Return (x, y) of the center of cell containing provided text 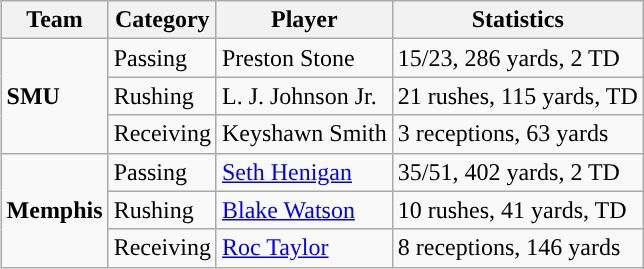
Statistics (518, 20)
35/51, 402 yards, 2 TD (518, 172)
3 receptions, 63 yards (518, 134)
Keyshawn Smith (304, 134)
Category (162, 20)
Roc Taylor (304, 248)
10 rushes, 41 yards, TD (518, 210)
Seth Henigan (304, 172)
SMU (54, 96)
Blake Watson (304, 210)
Player (304, 20)
21 rushes, 115 yards, TD (518, 96)
L. J. Johnson Jr. (304, 96)
Memphis (54, 210)
Preston Stone (304, 58)
Team (54, 20)
15/23, 286 yards, 2 TD (518, 58)
8 receptions, 146 yards (518, 248)
